Search for the cell housing the specified text and yield its (x, y) center coordinate. 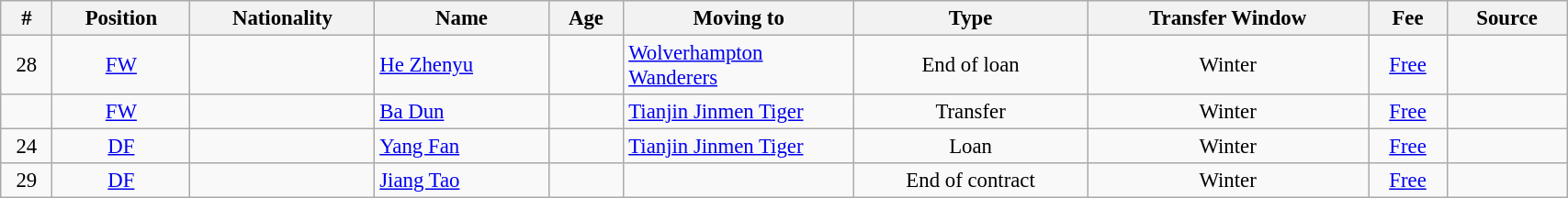
Jiang Tao (461, 181)
Ba Dun (461, 112)
Loan (970, 147)
Wolverhampton Wanderers (739, 66)
Type (970, 18)
24 (27, 147)
Name (461, 18)
Yang Fan (461, 147)
End of loan (970, 66)
He Zhenyu (461, 66)
Moving to (739, 18)
Fee (1408, 18)
28 (27, 66)
Nationality (283, 18)
Source (1507, 18)
End of contract (970, 181)
# (27, 18)
29 (27, 181)
Transfer Window (1228, 18)
Position (121, 18)
Transfer (970, 112)
Age (586, 18)
